Provide the [X, Y] coordinate of the cell's center where the given text is located.  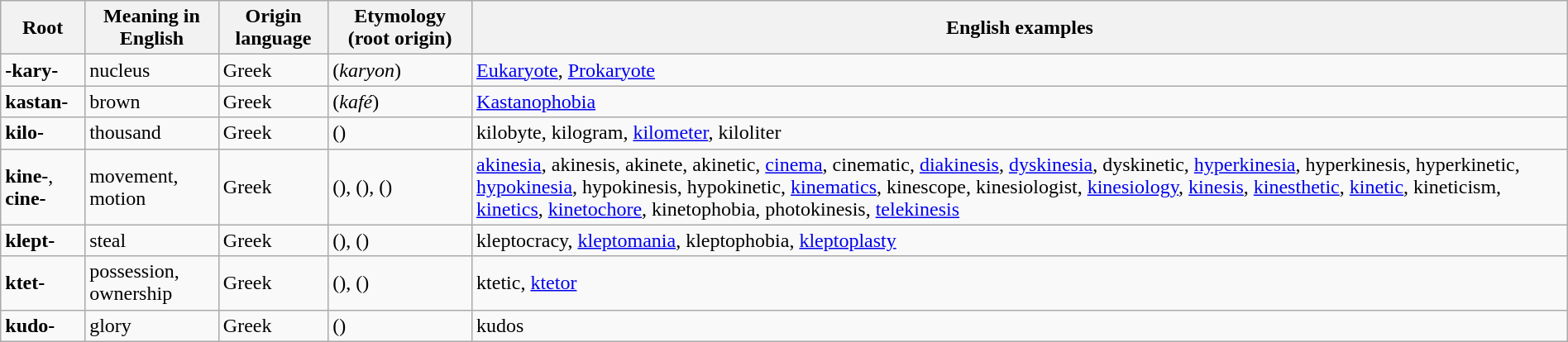
Meaning in English [152, 28]
(kafé) [400, 102]
Eukaryote, Prokaryote [1021, 70]
English examples [1021, 28]
kine-, cine- [43, 187]
thousand [152, 133]
klept- [43, 240]
ktetic, ktetor [1021, 283]
Etymology (root origin) [400, 28]
kastan- [43, 102]
kudos [1021, 325]
glory [152, 325]
possession, ownership [152, 283]
brown [152, 102]
(karyon) [400, 70]
kilo- [43, 133]
movement, motion [152, 187]
Root [43, 28]
ktet- [43, 283]
kleptocracy, kleptomania, kleptophobia, kleptoplasty [1021, 240]
-kary- [43, 70]
Origin language [273, 28]
kudo- [43, 325]
nucleus [152, 70]
Kastanophobia [1021, 102]
kilobyte, kilogram, kilometer, kiloliter [1021, 133]
steal [152, 240]
(), (), () [400, 187]
